For the text-containing cell, return its midpoint in [X, Y] coordinate format. 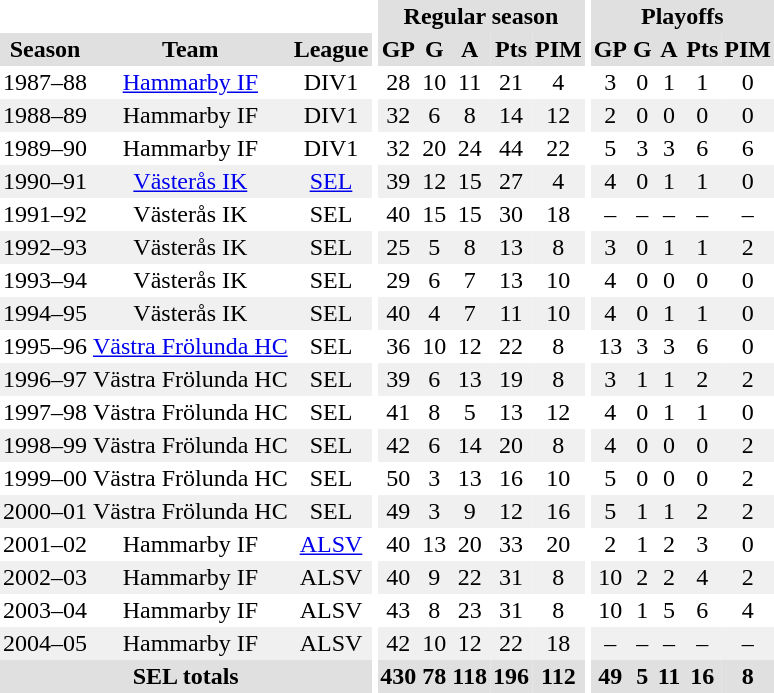
25 [398, 248]
430 [398, 676]
1998–99 [45, 446]
1987–88 [45, 82]
23 [470, 610]
Team [190, 50]
1992–93 [45, 248]
78 [434, 676]
SEL totals [186, 676]
41 [398, 412]
19 [511, 380]
50 [398, 478]
30 [511, 214]
1990–91 [45, 182]
196 [511, 676]
28 [398, 82]
29 [398, 280]
36 [398, 346]
2000–01 [45, 512]
112 [558, 676]
1993–94 [45, 280]
1997–98 [45, 412]
118 [470, 676]
33 [511, 544]
Season [45, 50]
1996–97 [45, 380]
2004–05 [45, 644]
21 [511, 82]
27 [511, 182]
1999–00 [45, 478]
2001–02 [45, 544]
1989–90 [45, 148]
1994–95 [45, 314]
1991–92 [45, 214]
44 [511, 148]
1995–96 [45, 346]
Regular season [480, 16]
2002–03 [45, 578]
1988–89 [45, 116]
43 [398, 610]
League [332, 50]
2003–04 [45, 610]
Playoffs [682, 16]
24 [470, 148]
